Capture the cell that displays the provided text and extract its (x, y) central coordinate. 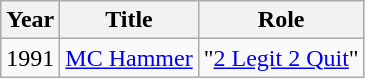
"2 Legit 2 Quit" (281, 58)
1991 (30, 58)
Year (30, 20)
Role (281, 20)
MC Hammer (129, 58)
Title (129, 20)
